Capture the cell that displays the provided text and extract its (X, Y) central coordinate. 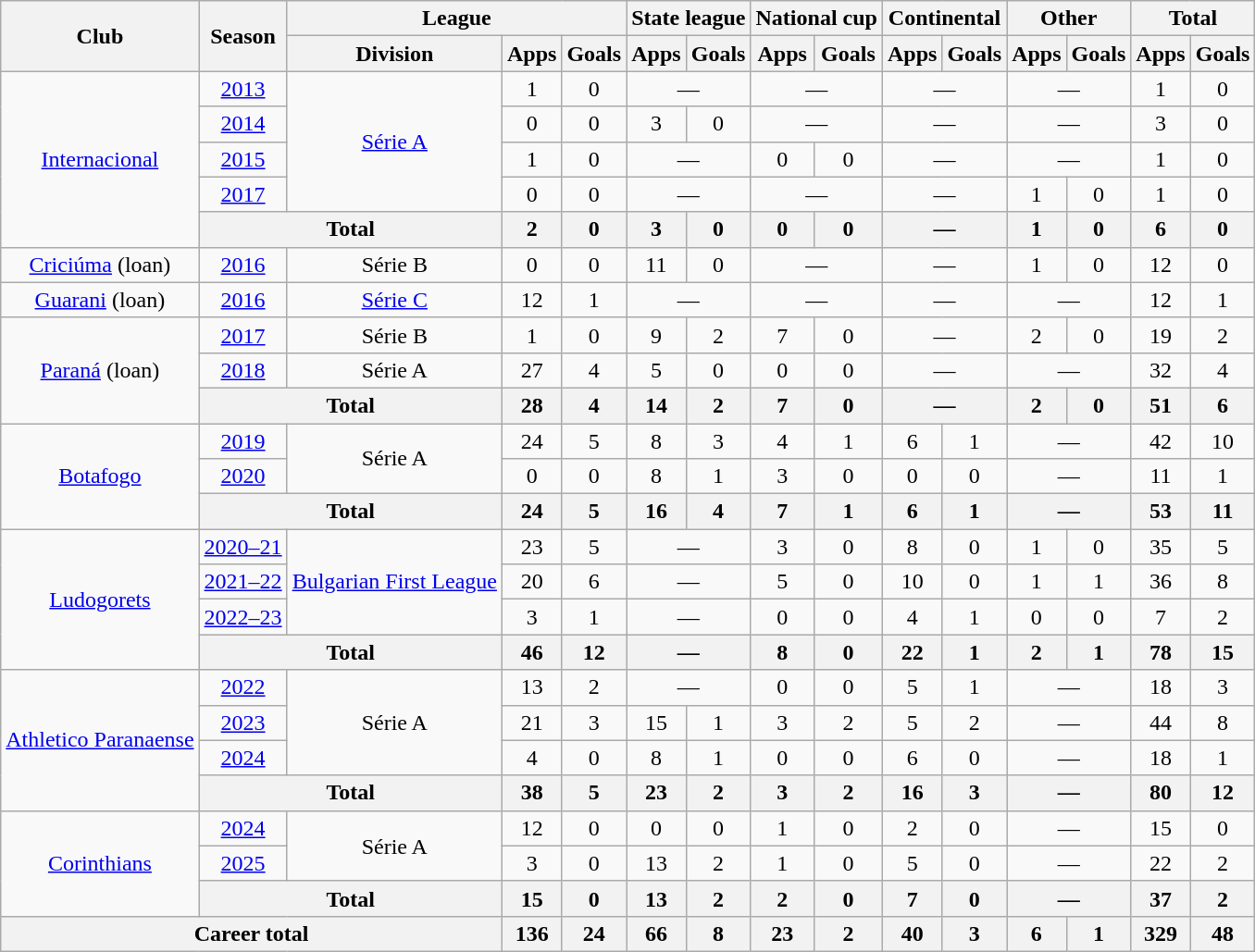
32 (1161, 370)
2018 (242, 370)
Season (242, 36)
Criciúma (loan) (100, 265)
National cup (816, 19)
Athletico Paranaense (100, 740)
Ludogorets (100, 600)
46 (531, 652)
Division (394, 54)
Corinthians (100, 863)
2022 (242, 687)
Bulgarian First League (394, 582)
Internacional (100, 159)
27 (531, 370)
66 (656, 933)
136 (531, 933)
Continental (944, 19)
48 (1223, 933)
20 (531, 582)
21 (531, 723)
28 (531, 405)
2020–21 (242, 547)
2019 (242, 441)
2025 (242, 863)
53 (1161, 512)
44 (1161, 723)
2014 (242, 124)
Série C (394, 300)
9 (656, 335)
2023 (242, 723)
2015 (242, 159)
51 (1161, 405)
Club (100, 36)
329 (1161, 933)
2013 (242, 89)
37 (1161, 898)
Career total (252, 933)
35 (1161, 547)
Other (1069, 19)
League (457, 19)
Paraná (loan) (100, 370)
80 (1161, 793)
Guarani (loan) (100, 300)
Botafogo (100, 476)
42 (1161, 441)
78 (1161, 652)
19 (1161, 335)
State league (689, 19)
38 (531, 793)
40 (912, 933)
14 (656, 405)
2020 (242, 476)
2022–23 (242, 617)
2021–22 (242, 582)
36 (1161, 582)
